Determine the (x, y) coordinate at the center of the cell enclosing the given text.  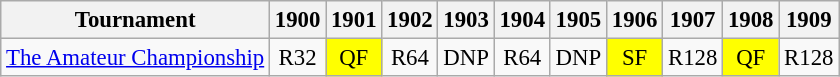
1905 (578, 20)
1906 (634, 20)
1904 (522, 20)
1908 (751, 20)
1909 (809, 20)
1900 (298, 20)
1907 (693, 20)
SF (634, 58)
1901 (354, 20)
R32 (298, 58)
1902 (410, 20)
1903 (466, 20)
The Amateur Championship (136, 58)
Tournament (136, 20)
